Determine the [x, y] coordinate at the center of the cell enclosing the given text.  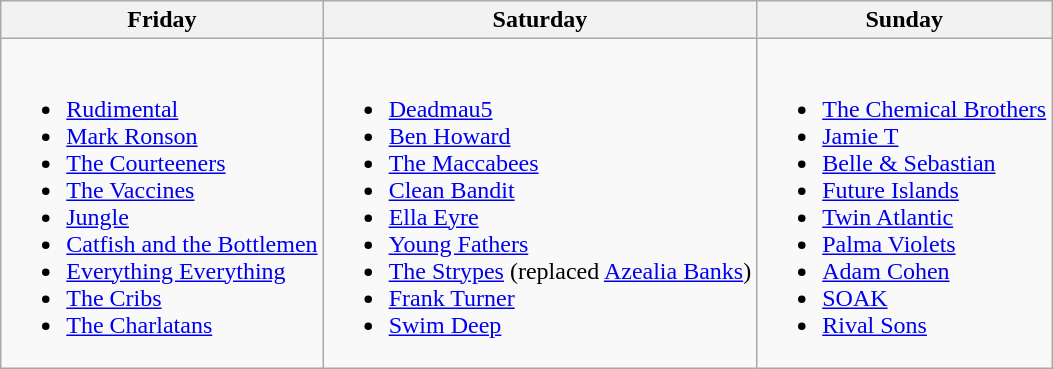
Saturday [540, 20]
Friday [162, 20]
RudimentalMark RonsonThe CourteenersThe VaccinesJungleCatfish and the BottlemenEverything EverythingThe CribsThe Charlatans [162, 204]
The Chemical BrothersJamie TBelle & SebastianFuture IslandsTwin AtlanticPalma VioletsAdam CohenSOAKRival Sons [904, 204]
Sunday [904, 20]
Deadmau5Ben HowardThe MaccabeesClean BanditElla EyreYoung FathersThe Strypes (replaced Azealia Banks)Frank TurnerSwim Deep [540, 204]
